Identify which cell holds the provided text, then report its (X, Y) central coordinate. 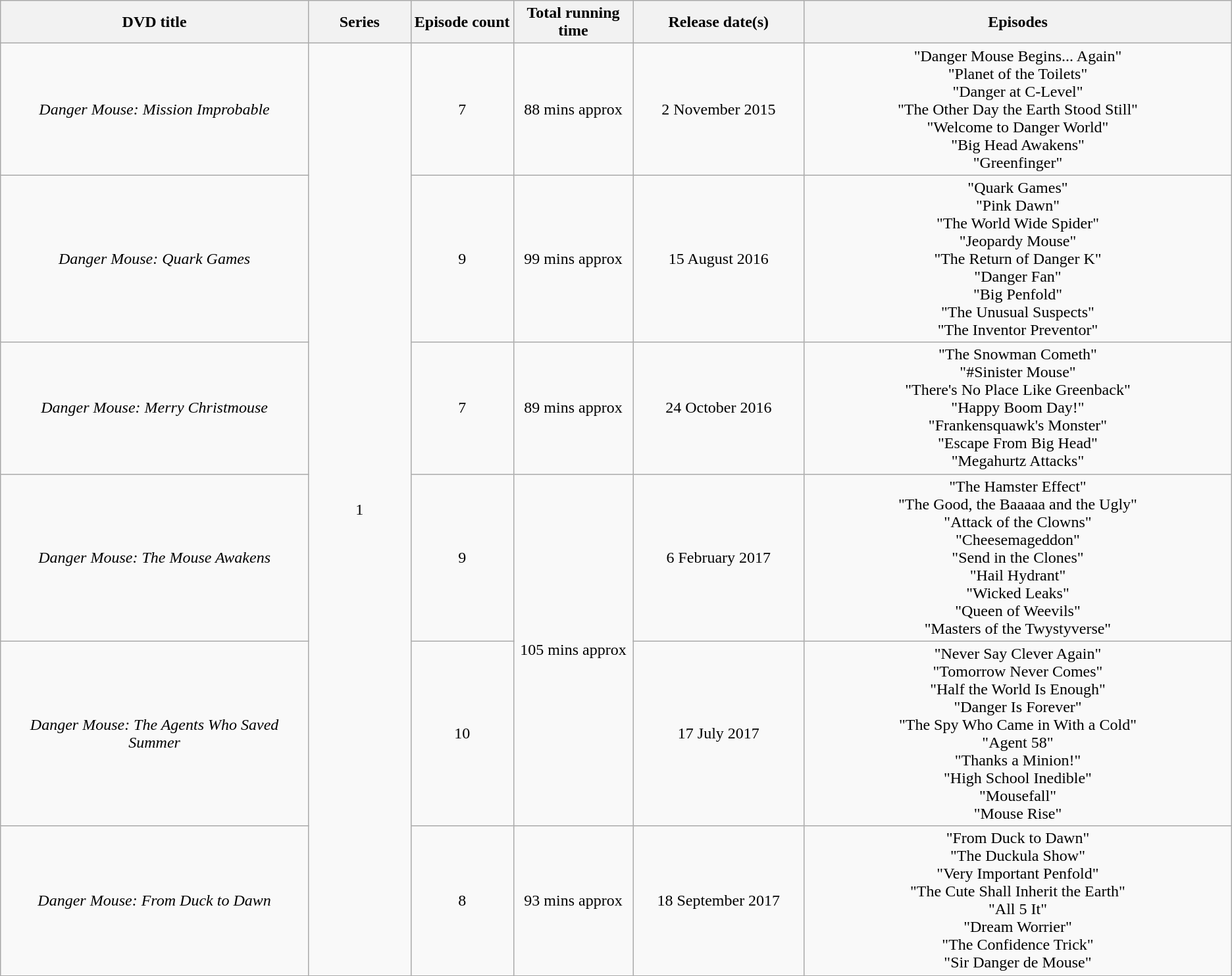
Episodes (1018, 22)
Total running time (573, 22)
89 mins approx (573, 408)
15 August 2016 (719, 259)
Danger Mouse: Merry Christmouse (155, 408)
2 November 2015 (719, 109)
Danger Mouse: Quark Games (155, 259)
93 mins approx (573, 900)
105 mins approx (573, 650)
8 (462, 900)
24 October 2016 (719, 408)
Episode count (462, 22)
10 (462, 733)
DVD title (155, 22)
Release date(s) (719, 22)
Danger Mouse: The Agents Who Saved Summer (155, 733)
88 mins approx (573, 109)
1 (359, 509)
6 February 2017 (719, 557)
Series (359, 22)
Danger Mouse: The Mouse Awakens (155, 557)
Danger Mouse: Mission Improbable (155, 109)
17 July 2017 (719, 733)
18 September 2017 (719, 900)
99 mins approx (573, 259)
Danger Mouse: From Duck to Dawn (155, 900)
